Locate the cell with the specified text and output its [X, Y] center coordinate. 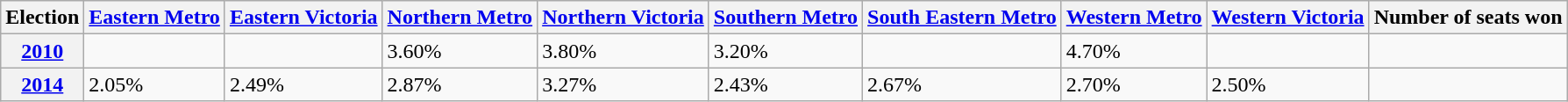
Western Metro [1134, 18]
4.70% [1134, 51]
2.05% [154, 84]
3.60% [460, 51]
Western Victoria [1287, 18]
Eastern Metro [154, 18]
Southern Metro [786, 18]
3.20% [786, 51]
2010 [42, 51]
2.67% [963, 84]
2.50% [1287, 84]
2014 [42, 84]
South Eastern Metro [963, 18]
Number of seats won [1468, 18]
Election [42, 18]
2.43% [786, 84]
2.87% [460, 84]
Eastern Victoria [303, 18]
Northern Metro [460, 18]
2.70% [1134, 84]
3.80% [624, 51]
3.27% [624, 84]
2.49% [303, 84]
Northern Victoria [624, 18]
